For the text-containing cell, return its midpoint in (X, Y) coordinate format. 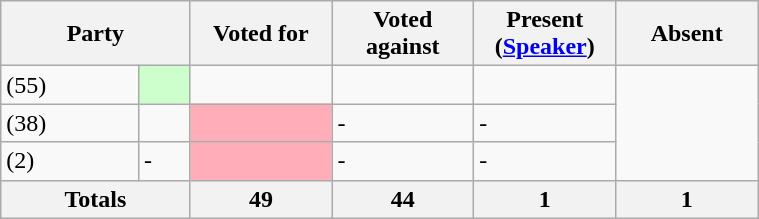
44 (403, 199)
Present (Speaker) (545, 34)
Totals (96, 199)
(2) (70, 161)
Party (96, 34)
49 (261, 199)
Voted against (403, 34)
(55) (70, 85)
Voted for (261, 34)
(38) (70, 123)
Absent (687, 34)
